Locate the cell with the specified text and output its (x, y) center coordinate. 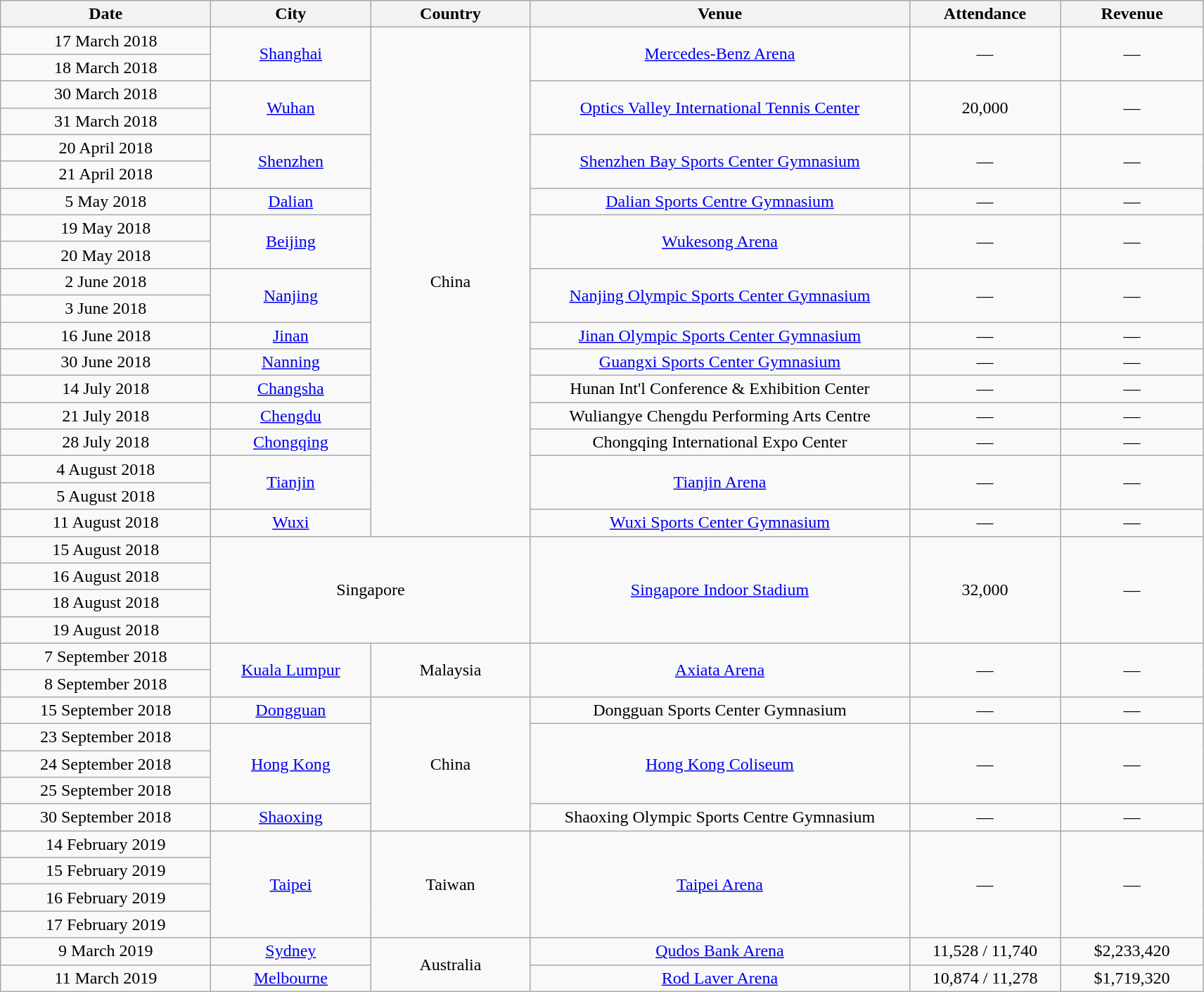
20 May 2018 (105, 255)
18 March 2018 (105, 68)
Country (450, 14)
Shanghai (291, 54)
Taipei Arena (720, 884)
24 September 2018 (105, 763)
Shaoxing Olympic Sports Centre Gymnasium (720, 818)
Singapore Indoor Stadium (720, 590)
Singapore (371, 590)
17 February 2019 (105, 924)
Rod Laver Arena (720, 978)
16 February 2019 (105, 898)
Tianjin (291, 483)
Nanjing Olympic Sports Center Gymnasium (720, 295)
Wuhan (291, 108)
Hong Kong (291, 763)
4 August 2018 (105, 469)
Dongguan (291, 710)
11,528 / 11,740 (985, 951)
Taiwan (450, 884)
2 June 2018 (105, 281)
20 April 2018 (105, 148)
Jinan (291, 336)
7 September 2018 (105, 656)
19 May 2018 (105, 228)
8 September 2018 (105, 683)
Dongguan Sports Center Gymnasium (720, 710)
31 March 2018 (105, 121)
25 September 2018 (105, 791)
Chongqing (291, 443)
3 June 2018 (105, 308)
$2,233,420 (1132, 951)
11 August 2018 (105, 523)
Attendance (985, 14)
Kuala Lumpur (291, 670)
Revenue (1132, 14)
28 July 2018 (105, 443)
Taipei (291, 884)
Qudos Bank Arena (720, 951)
$1,719,320 (1132, 978)
Date (105, 14)
Shenzhen Bay Sports Center Gymnasium (720, 161)
Beijing (291, 241)
10,874 / 11,278 (985, 978)
16 August 2018 (105, 576)
Dalian Sports Centre Gymnasium (720, 201)
18 August 2018 (105, 603)
Tianjin Arena (720, 483)
Venue (720, 14)
32,000 (985, 590)
Hong Kong Coliseum (720, 763)
Nanjing (291, 295)
14 July 2018 (105, 389)
Wuliangye Chengdu Performing Arts Centre (720, 416)
Australia (450, 965)
21 April 2018 (105, 174)
Malaysia (450, 670)
15 February 2019 (105, 871)
11 March 2019 (105, 978)
Dalian (291, 201)
5 August 2018 (105, 496)
19 August 2018 (105, 630)
Melbourne (291, 978)
Optics Valley International Tennis Center (720, 108)
15 August 2018 (105, 549)
30 March 2018 (105, 94)
Shaoxing (291, 818)
Wukesong Arena (720, 241)
14 February 2019 (105, 844)
Axiata Arena (720, 670)
Hunan Int'l Conference & Exhibition Center (720, 389)
Nanning (291, 362)
Shenzhen (291, 161)
Changsha (291, 389)
Chengdu (291, 416)
5 May 2018 (105, 201)
9 March 2019 (105, 951)
21 July 2018 (105, 416)
Mercedes-Benz Arena (720, 54)
30 September 2018 (105, 818)
Sydney (291, 951)
Jinan Olympic Sports Center Gymnasium (720, 336)
23 September 2018 (105, 737)
16 June 2018 (105, 336)
20,000 (985, 108)
Wuxi (291, 523)
City (291, 14)
Wuxi Sports Center Gymnasium (720, 523)
17 March 2018 (105, 41)
Guangxi Sports Center Gymnasium (720, 362)
15 September 2018 (105, 710)
Chongqing International Expo Center (720, 443)
30 June 2018 (105, 362)
